Locate the cell with the specified text and output its [x, y] center coordinate. 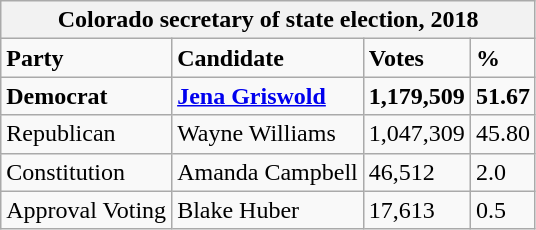
Constitution [86, 172]
Jena Griswold [268, 96]
Amanda Campbell [268, 172]
Colorado secretary of state election, 2018 [268, 20]
Blake Huber [268, 210]
1,179,509 [416, 96]
Approval Voting [86, 210]
Candidate [268, 58]
Party [86, 58]
45.80 [502, 134]
2.0 [502, 172]
51.67 [502, 96]
Votes [416, 58]
Republican [86, 134]
Wayne Williams [268, 134]
1,047,309 [416, 134]
% [502, 58]
Democrat [86, 96]
17,613 [416, 210]
0.5 [502, 210]
46,512 [416, 172]
